Determine the (x, y) coordinate at the center of the cell enclosing the given text.  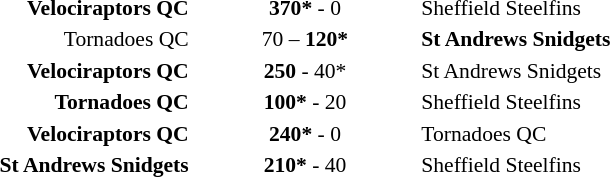
100* - 20 (306, 102)
240* - 0 (306, 134)
250 - 40* (306, 70)
70 – 120* (306, 39)
